Return (X, Y) of the center of cell containing provided text 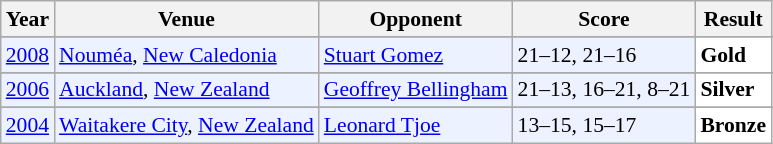
Gold (733, 55)
Stuart Gomez (416, 55)
Bronze (733, 126)
21–13, 16–21, 8–21 (604, 90)
Score (604, 19)
Auckland, New Zealand (186, 90)
2008 (28, 55)
2004 (28, 126)
Geoffrey Bellingham (416, 90)
Year (28, 19)
13–15, 15–17 (604, 126)
21–12, 21–16 (604, 55)
Venue (186, 19)
Silver (733, 90)
2006 (28, 90)
Opponent (416, 19)
Leonard Tjoe (416, 126)
Result (733, 19)
Waitakere City, New Zealand (186, 126)
Nouméa, New Caledonia (186, 55)
